Output the (X, Y) coordinate of the center of the cell containing the given text.  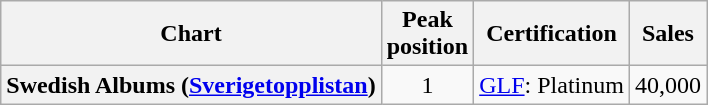
Chart (191, 34)
40,000 (668, 85)
Peakposition (427, 34)
Certification (552, 34)
Sales (668, 34)
Swedish Albums (Sverigetopplistan) (191, 85)
1 (427, 85)
GLF: Platinum (552, 85)
